Pinpoint the cell where the given text exists, returning its [x, y] midpoint coordinate. 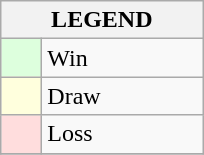
LEGEND [102, 20]
Loss [122, 134]
Draw [122, 96]
Win [122, 58]
